Find where the given text appears and provide that cell's center as (x, y) coordinate. 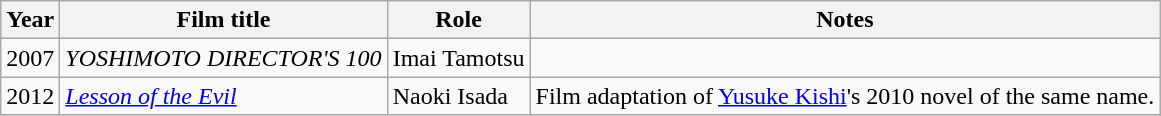
Year (30, 20)
2007 (30, 58)
Naoki Isada (458, 96)
Film title (224, 20)
2012 (30, 96)
Notes (845, 20)
Film adaptation of Yusuke Kishi's 2010 novel of the same name. (845, 96)
Imai Tamotsu (458, 58)
YOSHIMOTO DIRECTOR'S 100 (224, 58)
Lesson of the Evil (224, 96)
Role (458, 20)
